Scan for the cell matching the given text and deliver its (X, Y) coordinate at center. 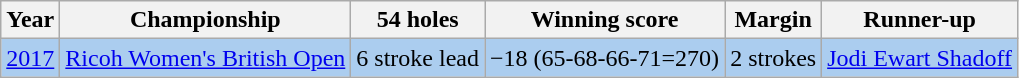
Jodi Ewart Shadoff (920, 58)
Margin (774, 20)
−18 (65-68-66-71=270) (604, 58)
Runner-up (920, 20)
Championship (206, 20)
Ricoh Women's British Open (206, 58)
2017 (30, 58)
2 strokes (774, 58)
54 holes (418, 20)
Year (30, 20)
Winning score (604, 20)
6 stroke lead (418, 58)
